Provide the [x, y] coordinate of the cell's center where the given text is located.  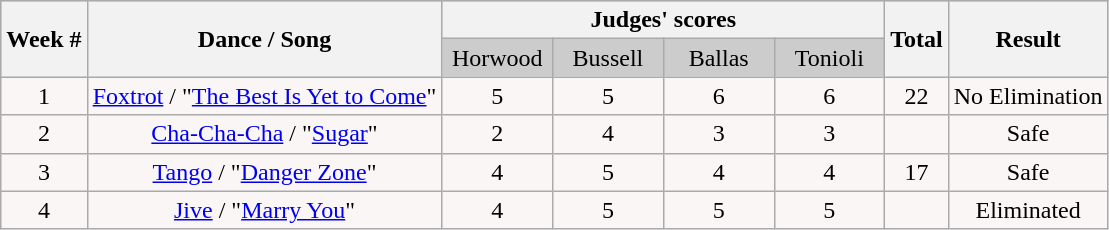
Judges' scores [664, 20]
Total [917, 39]
1 [44, 96]
Result [1028, 39]
Foxtrot / "The Best Is Yet to Come" [264, 96]
No Elimination [1028, 96]
Horwood [498, 58]
Cha-Cha-Cha / "Sugar" [264, 134]
17 [917, 172]
Tango / "Danger Zone" [264, 172]
22 [917, 96]
Bussell [608, 58]
Tonioli [830, 58]
Jive / "Marry You" [264, 210]
Week # [44, 39]
Ballas [718, 58]
Eliminated [1028, 210]
Dance / Song [264, 39]
